Determine the (x, y) coordinate at the center of the cell enclosing the given text.  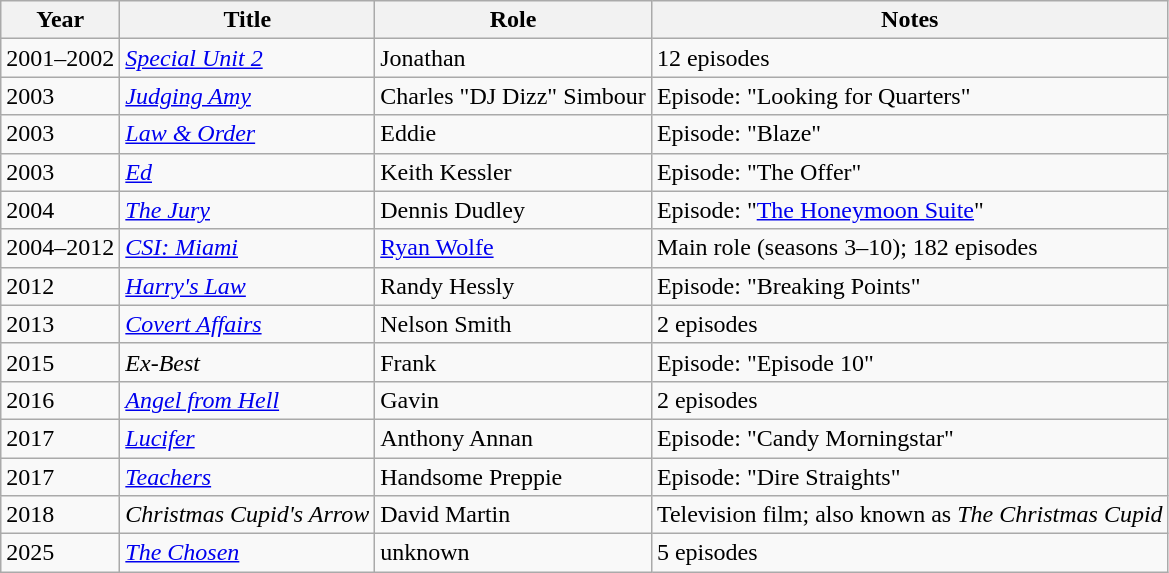
Keith Kessler (514, 172)
Episode: "Episode 10" (910, 362)
Episode: "Dire Straights" (910, 477)
Randy Hessly (514, 286)
David Martin (514, 515)
Main role (seasons 3–10); 182 episodes (910, 248)
Jonathan (514, 58)
The Jury (248, 210)
Lucifer (248, 438)
Episode: "Looking for Quarters" (910, 96)
Anthony Annan (514, 438)
Episode: "The Offer" (910, 172)
Christmas Cupid's Arrow (248, 515)
5 episodes (910, 553)
Special Unit 2 (248, 58)
Episode: "Candy Morningstar" (910, 438)
Eddie (514, 134)
Frank (514, 362)
Notes (910, 20)
Nelson Smith (514, 324)
Gavin (514, 400)
Handsome Preppie (514, 477)
Title (248, 20)
Judging Amy (248, 96)
Charles "DJ Dizz" Simbour (514, 96)
unknown (514, 553)
2018 (60, 515)
Episode: "Breaking Points" (910, 286)
2013 (60, 324)
12 episodes (910, 58)
2012 (60, 286)
Dennis Dudley (514, 210)
Ex-Best (248, 362)
2025 (60, 553)
CSI: Miami (248, 248)
Ryan Wolfe (514, 248)
Episode: "The Honeymoon Suite" (910, 210)
Year (60, 20)
2004 (60, 210)
Role (514, 20)
Ed (248, 172)
Television film; also known as The Christmas Cupid (910, 515)
Teachers (248, 477)
Episode: "Blaze" (910, 134)
2001–2002 (60, 58)
2015 (60, 362)
Covert Affairs (248, 324)
Law & Order (248, 134)
2004–2012 (60, 248)
Harry's Law (248, 286)
2016 (60, 400)
The Chosen (248, 553)
Angel from Hell (248, 400)
